Determine the (X, Y) coordinate at the center of the cell enclosing the given text.  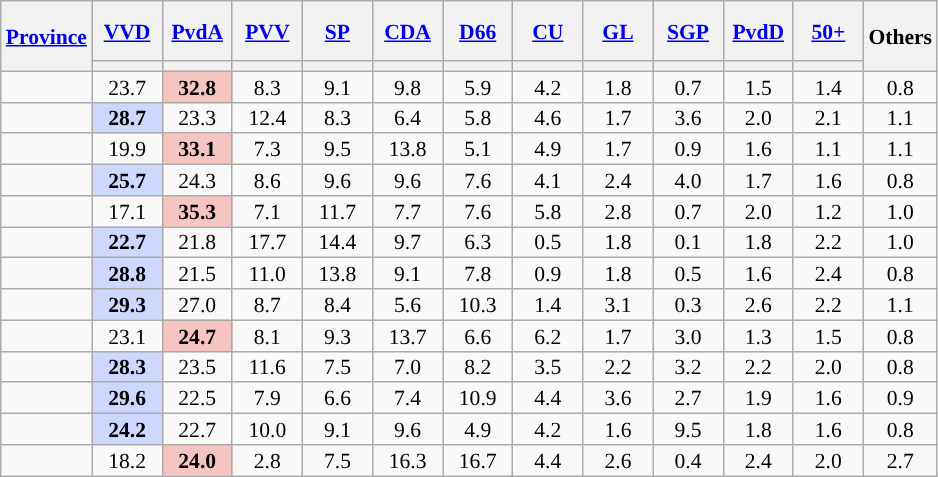
0.4 (688, 460)
11.7 (337, 212)
10.0 (267, 430)
CU (548, 31)
50+ (828, 31)
23.3 (197, 118)
9.7 (408, 242)
Others (900, 36)
9.8 (408, 86)
SP (337, 31)
1.2 (828, 212)
11.6 (267, 366)
D66 (478, 31)
8.1 (267, 336)
32.8 (197, 86)
5.9 (478, 86)
PvdA (197, 31)
5.1 (478, 150)
28.8 (127, 274)
25.7 (127, 180)
7.1 (267, 212)
PvdD (758, 31)
17.7 (267, 242)
8.6 (267, 180)
28.3 (127, 366)
10.9 (478, 398)
18.2 (127, 460)
1.3 (758, 336)
GL (618, 31)
Province (46, 36)
PVV (267, 31)
27.0 (197, 304)
7.9 (267, 398)
7.4 (408, 398)
4.0 (688, 180)
3.0 (688, 336)
6.3 (478, 242)
12.4 (267, 118)
24.3 (197, 180)
11.0 (267, 274)
35.3 (197, 212)
3.2 (688, 366)
6.2 (548, 336)
16.3 (408, 460)
4.1 (548, 180)
29.3 (127, 304)
21.8 (197, 242)
5.6 (408, 304)
7.7 (408, 212)
3.5 (548, 366)
17.1 (127, 212)
16.7 (478, 460)
8.2 (478, 366)
24.7 (197, 336)
7.8 (478, 274)
10.3 (478, 304)
19.9 (127, 150)
23.5 (197, 366)
7.0 (408, 366)
24.2 (127, 430)
7.3 (267, 150)
23.1 (127, 336)
3.1 (618, 304)
2.1 (828, 118)
22.5 (197, 398)
0.3 (688, 304)
SGP (688, 31)
13.7 (408, 336)
1.9 (758, 398)
6.4 (408, 118)
21.5 (197, 274)
23.7 (127, 86)
33.1 (197, 150)
CDA (408, 31)
8.7 (267, 304)
0.1 (688, 242)
9.3 (337, 336)
4.6 (548, 118)
28.7 (127, 118)
29.6 (127, 398)
8.4 (337, 304)
VVD (127, 31)
24.0 (197, 460)
14.4 (337, 242)
